Scan for the cell matching the given text and deliver its (x, y) coordinate at center. 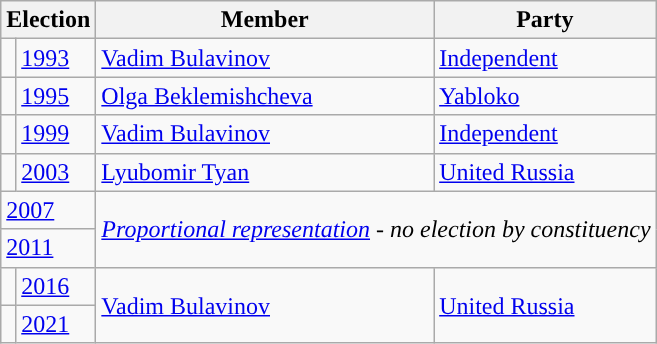
2016 (56, 286)
2003 (56, 172)
1993 (56, 58)
Proportional representation - no election by constituency (376, 229)
Yabloko (545, 96)
Olga Beklemishcheva (265, 96)
2007 (48, 210)
Member (265, 20)
Election (48, 20)
1999 (56, 134)
Party (545, 20)
2011 (48, 248)
2021 (56, 324)
1995 (56, 96)
Lyubomir Tyan (265, 172)
